Capture the cell that displays the provided text and extract its [x, y] central coordinate. 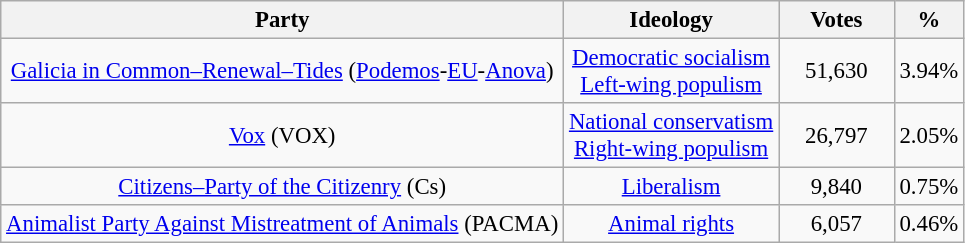
Ideology [672, 20]
9,840 [837, 187]
Democratic socialismLeft-wing populism [672, 72]
6,057 [837, 224]
0.75% [928, 187]
Votes [837, 20]
Animal rights [672, 224]
Animalist Party Against Mistreatment of Animals (PACMA) [282, 224]
Citizens–Party of the Citizenry (Cs) [282, 187]
National conservatismRight-wing populism [672, 136]
% [928, 20]
Liberalism [672, 187]
51,630 [837, 72]
Galicia in Common–Renewal–Tides (Podemos-EU-Anova) [282, 72]
3.94% [928, 72]
Party [282, 20]
Vox (VOX) [282, 136]
0.46% [928, 224]
2.05% [928, 136]
26,797 [837, 136]
